Output the [x, y] coordinate of the center of the cell containing the given text.  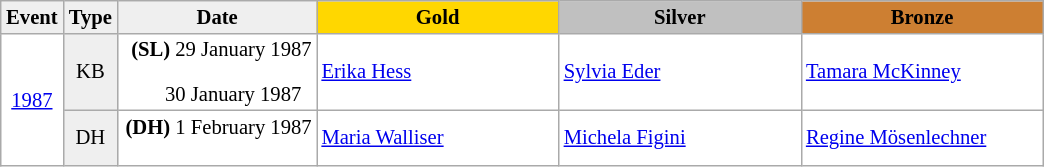
Bronze [922, 16]
Sylvia Eder [680, 72]
(SL) 29 January 1987 30 January 1987 [218, 72]
Event [32, 16]
Tamara McKinney [922, 72]
Michela Figini [680, 138]
1987 [32, 99]
Gold [437, 16]
KB [90, 72]
Erika Hess [437, 72]
(DH) 1 February 1987 [218, 138]
DH [90, 138]
Maria Walliser [437, 138]
Regine Mösenlechner [922, 138]
Date [218, 16]
Silver [680, 16]
Type [90, 16]
